For the text-containing cell, return its midpoint in [X, Y] coordinate format. 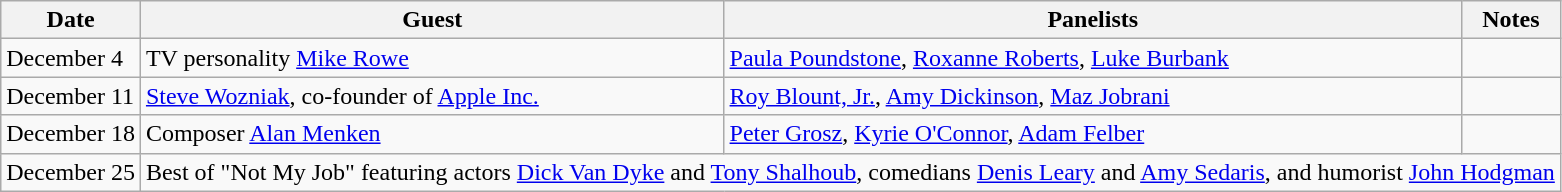
Date [71, 20]
December 18 [71, 134]
Best of "Not My Job" featuring actors Dick Van Dyke and Tony Shalhoub, comedians Denis Leary and Amy Sedaris, and humorist John Hodgman [850, 172]
December 25 [71, 172]
December 11 [71, 96]
Panelists [1092, 20]
Notes [1510, 20]
Guest [432, 20]
Paula Poundstone, Roxanne Roberts, Luke Burbank [1092, 58]
December 4 [71, 58]
TV personality Mike Rowe [432, 58]
Composer Alan Menken [432, 134]
Peter Grosz, Kyrie O'Connor, Adam Felber [1092, 134]
Roy Blount, Jr., Amy Dickinson, Maz Jobrani [1092, 96]
Steve Wozniak, co-founder of Apple Inc. [432, 96]
